For the text-containing cell, return its midpoint in [x, y] coordinate format. 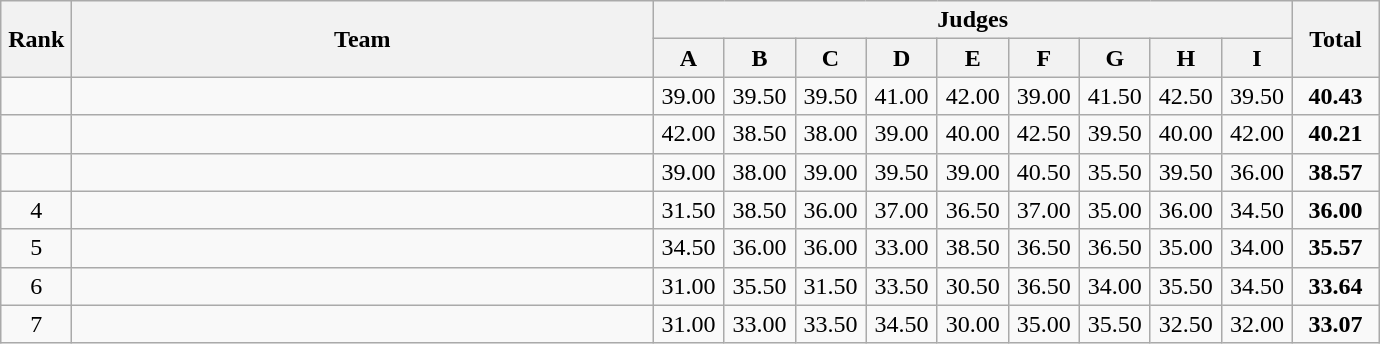
A [688, 58]
7 [36, 324]
C [830, 58]
40.50 [1044, 172]
H [1186, 58]
32.00 [1256, 324]
I [1256, 58]
30.50 [972, 286]
Rank [36, 39]
40.43 [1335, 96]
Total [1335, 39]
33.64 [1335, 286]
41.00 [902, 96]
32.50 [1186, 324]
4 [36, 210]
D [902, 58]
B [760, 58]
F [1044, 58]
G [1114, 58]
Judges [973, 20]
5 [36, 248]
35.57 [1335, 248]
30.00 [972, 324]
38.57 [1335, 172]
33.07 [1335, 324]
Team [362, 39]
6 [36, 286]
41.50 [1114, 96]
E [972, 58]
40.21 [1335, 134]
